Determine the [X, Y] coordinate at the center of the cell enclosing the given text.  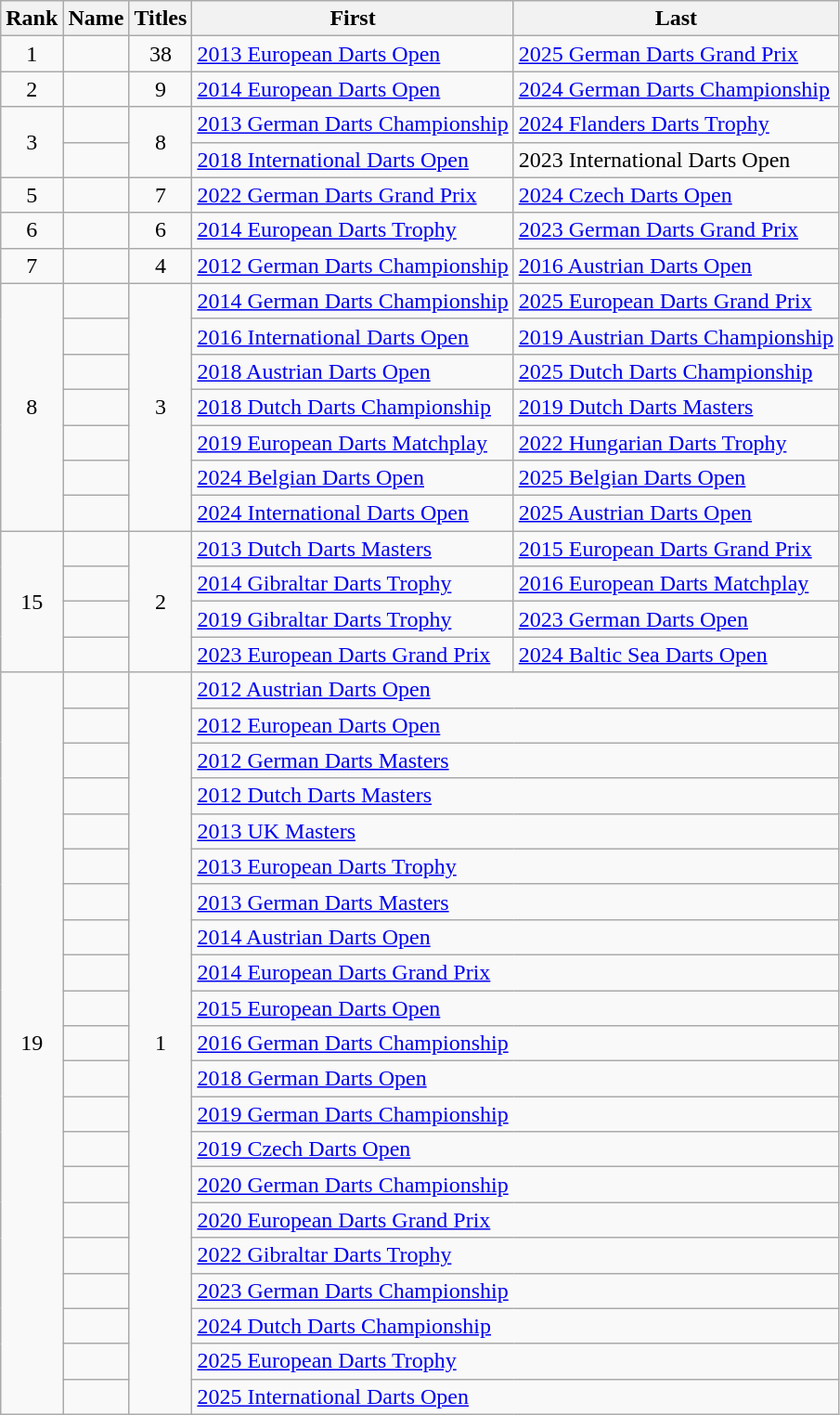
2018 German Darts Open [516, 1079]
2025 International Darts Open [516, 1396]
2012 European Darts Open [516, 725]
2013 European Darts Open [353, 54]
2014 European Darts Grand Prix [516, 972]
2025 Dutch Darts Championship [676, 371]
2024 German Darts Championship [676, 89]
2014 Gibraltar Darts Trophy [353, 584]
2022 German Darts Grand Prix [353, 195]
2023 European Darts Grand Prix [353, 655]
2012 Dutch Darts Masters [516, 796]
Name [97, 19]
2019 Austrian Darts Championship [676, 336]
2014 European Darts Open [353, 89]
2013 German Darts Championship [353, 124]
2014 European Darts Trophy [353, 230]
2016 Austrian Darts Open [676, 266]
5 [32, 195]
2019 European Darts Matchplay [353, 443]
2022 Gibraltar Darts Trophy [516, 1255]
Titles [161, 19]
2024 Dutch Darts Championship [516, 1326]
2012 German Darts Masters [516, 760]
2023 German Darts Open [676, 619]
2014 German Darts Championship [353, 301]
2020 European Darts Grand Prix [516, 1220]
2012 German Darts Championship [353, 266]
2019 German Darts Championship [516, 1114]
2016 German Darts Championship [516, 1044]
2020 German Darts Championship [516, 1185]
2024 International Darts Open [353, 513]
2025 Austrian Darts Open [676, 513]
2024 Czech Darts Open [676, 195]
2016 International Darts Open [353, 336]
2016 European Darts Matchplay [676, 584]
2023 German Darts Grand Prix [676, 230]
2015 European Darts Grand Prix [676, 549]
2015 European Darts Open [516, 1007]
Last [676, 19]
2012 Austrian Darts Open [516, 690]
2025 European Darts Trophy [516, 1361]
2019 Dutch Darts Masters [676, 407]
2018 International Darts Open [353, 160]
2019 Gibraltar Darts Trophy [353, 619]
38 [161, 54]
Rank [32, 19]
2018 Dutch Darts Championship [353, 407]
15 [32, 602]
2022 Hungarian Darts Trophy [676, 443]
2019 Czech Darts Open [516, 1149]
2025 German Darts Grand Prix [676, 54]
2025 European Darts Grand Prix [676, 301]
4 [161, 266]
2013 German Darts Masters [516, 902]
2018 Austrian Darts Open [353, 371]
First [353, 19]
2014 Austrian Darts Open [516, 937]
2013 European Darts Trophy [516, 866]
19 [32, 1044]
2023 German Darts Championship [516, 1291]
2025 Belgian Darts Open [676, 478]
2024 Baltic Sea Darts Open [676, 655]
2013 Dutch Darts Masters [353, 549]
2024 Belgian Darts Open [353, 478]
2024 Flanders Darts Trophy [676, 124]
9 [161, 89]
2013 UK Masters [516, 831]
2023 International Darts Open [676, 160]
